For the text-containing cell, return its midpoint in [x, y] coordinate format. 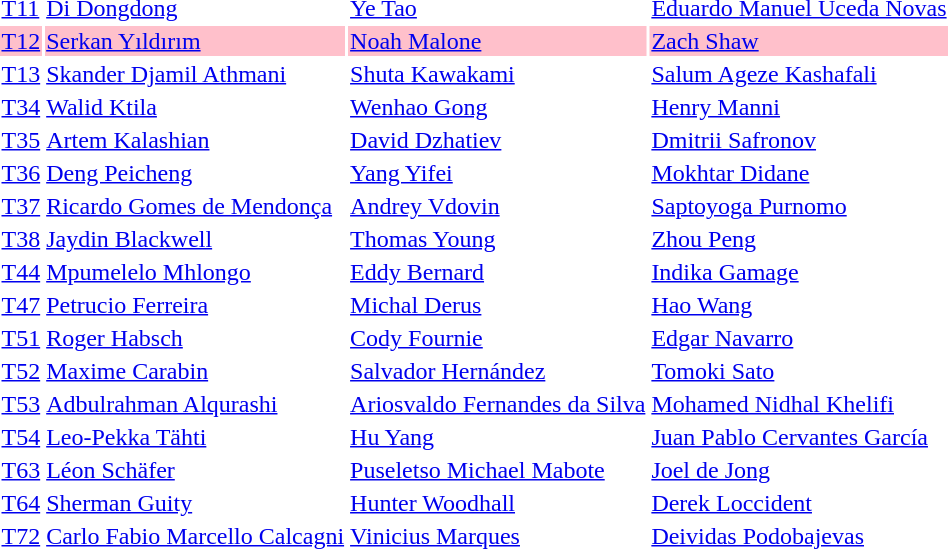
Edgar Navarro [799, 338]
Puseletso Michael Mabote [498, 470]
T51 [21, 338]
Noah Malone [498, 41]
T38 [21, 239]
T34 [21, 107]
T37 [21, 206]
Deng Peicheng [196, 173]
Jaydin Blackwell [196, 239]
Skander Djamil Athmani [196, 74]
Hunter Woodhall [498, 503]
T35 [21, 140]
Henry Manni [799, 107]
Juan Pablo Cervantes García [799, 437]
Indika Gamage [799, 272]
T12 [21, 41]
Artem Kalashian [196, 140]
Wenhao Gong [498, 107]
Ariosvaldo Fernandes da Silva [498, 404]
Shuta Kawakami [498, 74]
T52 [21, 371]
Roger Habsch [196, 338]
Maxime Carabin [196, 371]
Walid Ktila [196, 107]
Eddy Bernard [498, 272]
Hu Yang [498, 437]
Salum Ageze Kashafali [799, 74]
T44 [21, 272]
Salvador Hernández [498, 371]
Sherman Guity [196, 503]
Serkan Yıldırım [196, 41]
Petrucio Ferreira [196, 305]
Zach Shaw [799, 41]
Zhou Peng [799, 239]
David Dzhatiev [498, 140]
Hao Wang [799, 305]
Mohamed Nidhal Khelifi [799, 404]
T63 [21, 470]
Léon Schäfer [196, 470]
Ricardo Gomes de Mendonça [196, 206]
Tomoki Sato [799, 371]
T53 [21, 404]
Adbulrahman Alqurashi [196, 404]
Leo-Pekka Tähti [196, 437]
Cody Fournie [498, 338]
Andrey Vdovin [498, 206]
Dmitrii Safronov [799, 140]
Mokhtar Didane [799, 173]
T64 [21, 503]
T54 [21, 437]
Joel de Jong [799, 470]
Michal Derus [498, 305]
T13 [21, 74]
T36 [21, 173]
Mpumelelo Mhlongo [196, 272]
Yang Yifei [498, 173]
Thomas Young [498, 239]
T47 [21, 305]
Saptoyoga Purnomo [799, 206]
Derek Loccident [799, 503]
